Output the (x, y) coordinate of the center of the cell containing the given text.  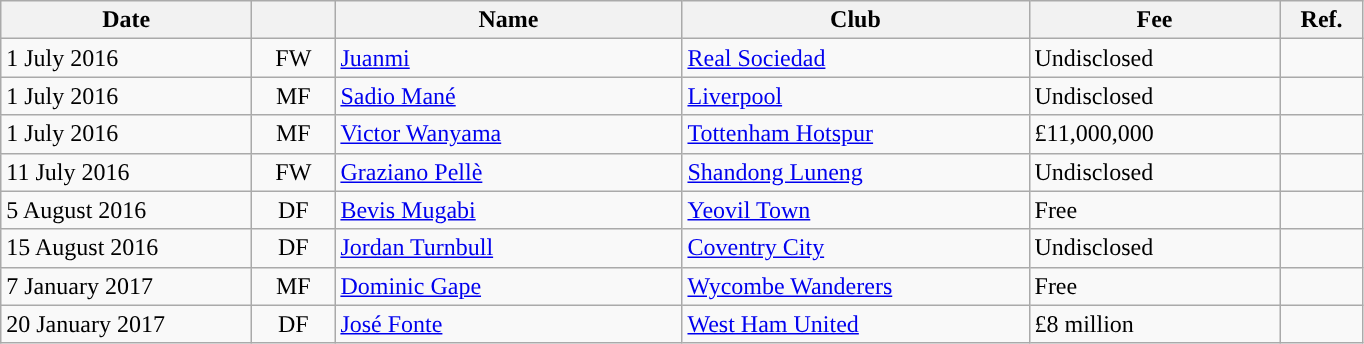
Date (126, 20)
West Ham United (856, 324)
Wycombe Wanderers (856, 286)
Jordan Turnbull (508, 248)
7 January 2017 (126, 286)
Sadio Mané (508, 96)
Ref. (1322, 20)
Graziano Pellè (508, 172)
Yeovil Town (856, 210)
Juanmi (508, 58)
Victor Wanyama (508, 134)
José Fonte (508, 324)
11 July 2016 (126, 172)
£8 million (1154, 324)
5 August 2016 (126, 210)
Shandong Luneng (856, 172)
15 August 2016 (126, 248)
Real Sociedad (856, 58)
Liverpool (856, 96)
Name (508, 20)
20 January 2017 (126, 324)
Club (856, 20)
Bevis Mugabi (508, 210)
Dominic Gape (508, 286)
£11,000,000 (1154, 134)
Fee (1154, 20)
Coventry City (856, 248)
Tottenham Hotspur (856, 134)
